Provide the [X, Y] coordinate of the cell's center where the given text is located.  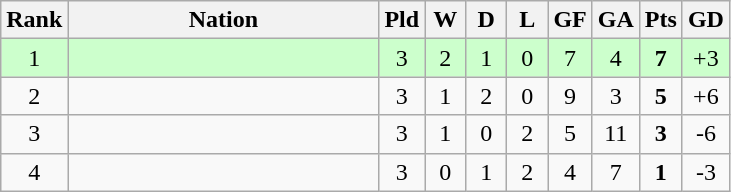
L [528, 20]
GF [570, 20]
GD [706, 20]
Pld [402, 20]
-6 [706, 134]
GA [616, 20]
W [446, 20]
Rank [34, 20]
D [486, 20]
+6 [706, 96]
Nation [224, 20]
11 [616, 134]
-3 [706, 172]
+3 [706, 58]
Pts [660, 20]
9 [570, 96]
